Find where the given text appears and provide that cell's center as [X, Y] coordinate. 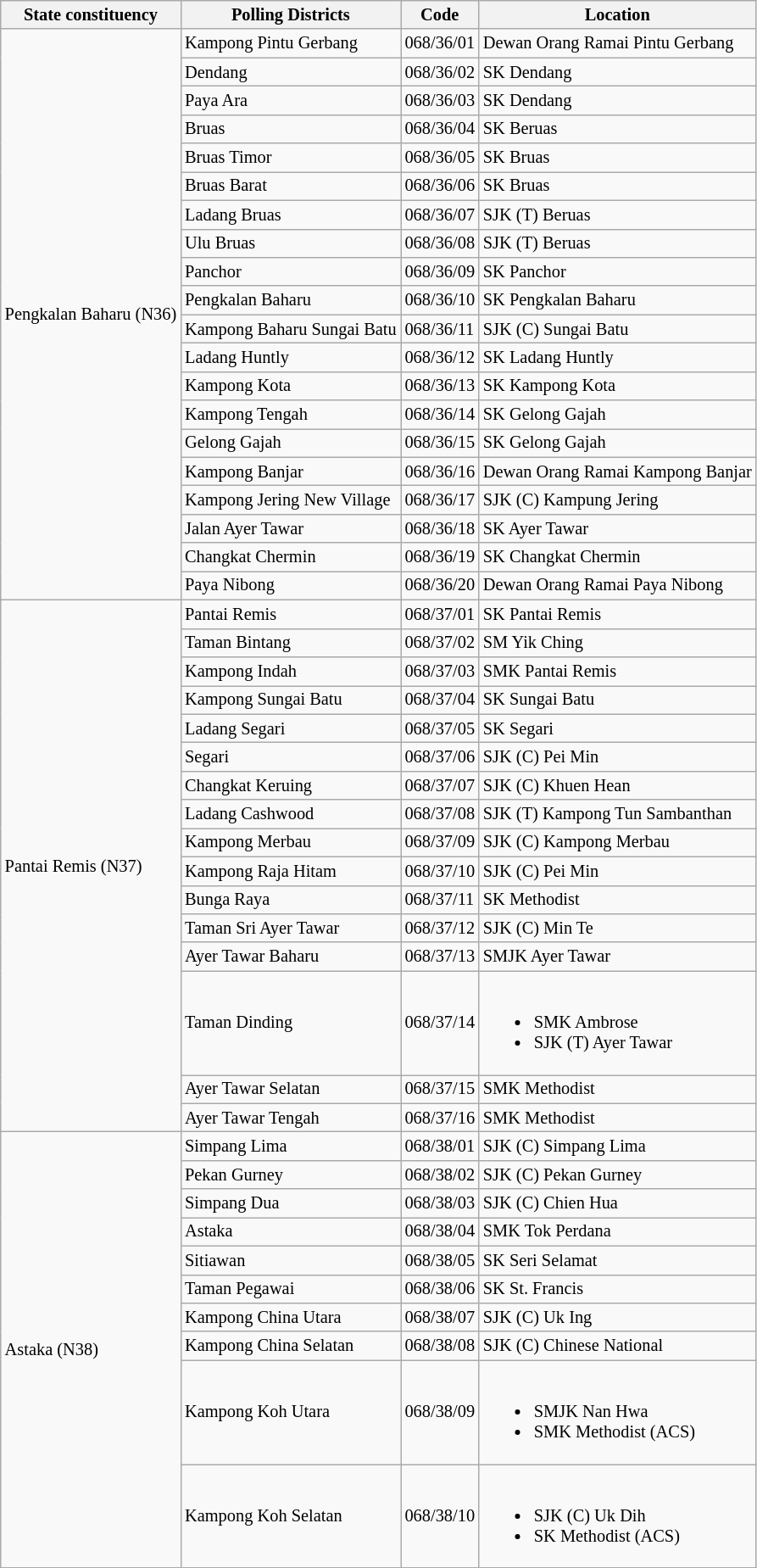
Kampong Koh Utara [290, 1412]
Taman Sri Ayer Tawar [290, 928]
Ladang Huntly [290, 357]
Ayer Tawar Selatan [290, 1089]
068/36/12 [440, 357]
Kampong Indah [290, 671]
068/36/07 [440, 215]
Changkat Chermin [290, 557]
SK Ayer Tawar [617, 528]
Kampong Jering New Village [290, 499]
068/38/04 [440, 1231]
Taman Pegawai [290, 1289]
Kampong Sungai Batu [290, 700]
068/36/18 [440, 528]
SJK (C) Kampong Merbau [617, 842]
Pantai Remis (N37) [91, 865]
SK Beruas [617, 129]
Simpang Dua [290, 1203]
Gelong Gajah [290, 443]
068/36/09 [440, 271]
068/37/06 [440, 756]
SMJK Ayer Tawar [617, 957]
SJK (C) Simpang Lima [617, 1146]
068/37/14 [440, 1023]
SJK (C) Uk DihSK Methodist (ACS) [617, 1515]
Polling Districts [290, 14]
Ladang Cashwood [290, 814]
068/36/01 [440, 43]
Dewan Orang Ramai Paya Nibong [617, 585]
SK Methodist [617, 900]
SJK (C) Uk Ing [617, 1317]
SMK AmbroseSJK (T) Ayer Tawar [617, 1023]
068/38/07 [440, 1317]
068/36/10 [440, 300]
Kampong Kota [290, 386]
Pengkalan Baharu (N36) [91, 314]
SMJK Nan HwaSMK Methodist (ACS) [617, 1412]
068/37/01 [440, 614]
068/37/15 [440, 1089]
Kampong China Selatan [290, 1346]
SMK Pantai Remis [617, 671]
Ulu Bruas [290, 243]
SMK Tok Perdana [617, 1231]
068/36/15 [440, 443]
SK Segari [617, 728]
SK Seri Selamat [617, 1260]
Pengkalan Baharu [290, 300]
SK Ladang Huntly [617, 357]
Kampong Merbau [290, 842]
068/38/09 [440, 1412]
Ayer Tawar Tengah [290, 1118]
SJK (C) Khuen Hean [617, 785]
068/36/16 [440, 472]
068/36/04 [440, 129]
068/36/13 [440, 386]
SK St. Francis [617, 1289]
Jalan Ayer Tawar [290, 528]
Ayer Tawar Baharu [290, 957]
068/36/05 [440, 158]
Kampong Pintu Gerbang [290, 43]
068/37/09 [440, 842]
068/37/12 [440, 928]
068/37/08 [440, 814]
068/36/08 [440, 243]
Paya Nibong [290, 585]
068/38/05 [440, 1260]
068/38/10 [440, 1515]
SJK (C) Min Te [617, 928]
Dewan Orang Ramai Kampong Banjar [617, 472]
Location [617, 14]
Taman Dinding [290, 1023]
068/38/08 [440, 1346]
Dendang [290, 72]
068/38/06 [440, 1289]
068/36/02 [440, 72]
068/36/20 [440, 585]
SJK (C) Kampung Jering [617, 499]
Panchor [290, 271]
Ladang Segari [290, 728]
068/38/01 [440, 1146]
SK Pengkalan Baharu [617, 300]
Dewan Orang Ramai Pintu Gerbang [617, 43]
Astaka (N38) [91, 1349]
Changkat Keruing [290, 785]
SM Yik Ching [617, 643]
Bunga Raya [290, 900]
068/37/11 [440, 900]
Kampong Koh Selatan [290, 1515]
Kampong China Utara [290, 1317]
Code [440, 14]
Kampong Baharu Sungai Batu [290, 329]
068/36/19 [440, 557]
State constituency [91, 14]
068/37/16 [440, 1118]
068/36/06 [440, 186]
SJK (C) Chien Hua [617, 1203]
SK Pantai Remis [617, 614]
068/37/02 [440, 643]
Segari [290, 756]
068/38/02 [440, 1175]
068/36/11 [440, 329]
Paya Ara [290, 100]
068/37/07 [440, 785]
Taman Bintang [290, 643]
Pantai Remis [290, 614]
Bruas Barat [290, 186]
068/37/10 [440, 871]
068/36/14 [440, 415]
SJK (C) Pekan Gurney [617, 1175]
Bruas Timor [290, 158]
SJK (C) Sungai Batu [617, 329]
Kampong Tengah [290, 415]
SK Sungai Batu [617, 700]
Bruas [290, 129]
SK Panchor [617, 271]
068/37/05 [440, 728]
Kampong Banjar [290, 472]
Ladang Bruas [290, 215]
Simpang Lima [290, 1146]
SJK (T) Kampong Tun Sambanthan [617, 814]
Kampong Raja Hitam [290, 871]
SK Kampong Kota [617, 386]
SJK (C) Chinese National [617, 1346]
068/36/17 [440, 499]
068/37/04 [440, 700]
SK Changkat Chermin [617, 557]
Pekan Gurney [290, 1175]
068/38/03 [440, 1203]
068/37/03 [440, 671]
Sitiawan [290, 1260]
Astaka [290, 1231]
068/36/03 [440, 100]
068/37/13 [440, 957]
